Return (X, Y) of the center of cell containing provided text 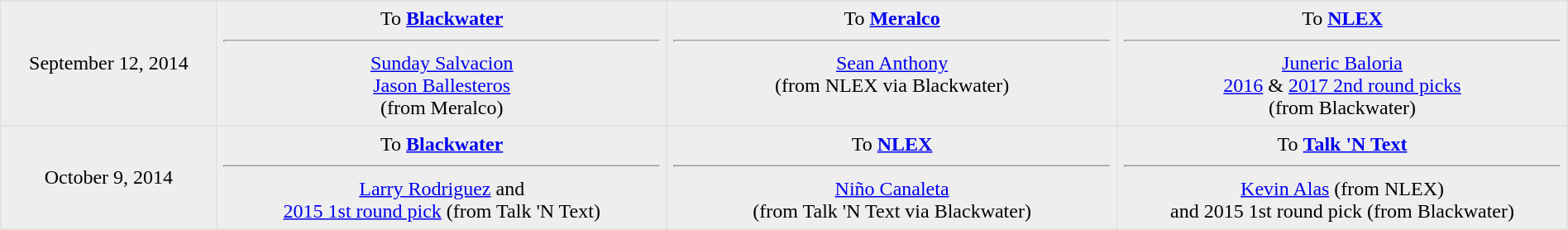
October 9, 2014 (109, 177)
To MeralcoSean Anthony(from NLEX via Blackwater) (892, 64)
To Talk 'N TextKevin Alas (from NLEX)and 2015 1st round pick (from Blackwater) (1342, 177)
To BlackwaterLarry Rodriguez and 2015 1st round pick (from Talk 'N Text) (442, 177)
To BlackwaterSunday SalvacionJason Ballesteros(from Meralco) (442, 64)
To NLEXNiño Canaleta(from Talk 'N Text via Blackwater) (892, 177)
To NLEXJuneric Baloria2016 & 2017 2nd round picks(from Blackwater) (1342, 64)
September 12, 2014 (109, 64)
